Identify which cell holds the provided text, then report its [X, Y] central coordinate. 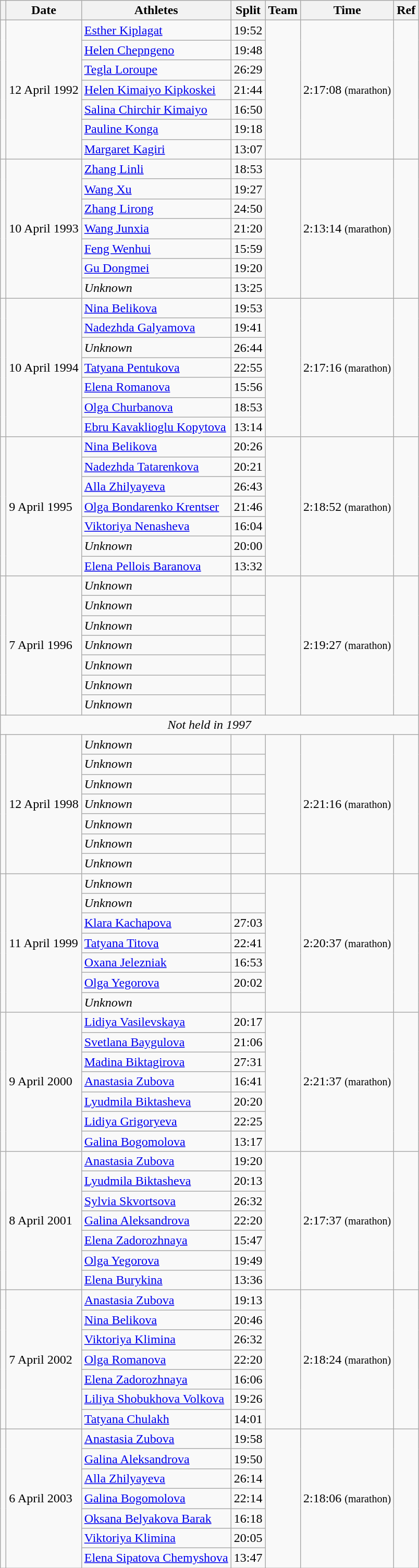
13:47 [248, 1558]
Nadezhda Tatarenkova [156, 467]
2:17:08 (marathon) [347, 90]
Lidiya Vasilevskaya [156, 1022]
8 April 2001 [44, 1220]
2:19:27 (marathon) [347, 645]
9 April 2000 [44, 1082]
Wang Junxia [156, 228]
Madina Biktagirova [156, 1062]
Oxana Jelezniak [156, 963]
Viktoriya Nenasheva [156, 526]
16:53 [248, 963]
12 April 1998 [44, 804]
16:04 [248, 526]
20:02 [248, 983]
Margaret Kagiri [156, 149]
21:06 [248, 1042]
2:21:37 (marathon) [347, 1082]
16:06 [248, 1379]
20:21 [248, 467]
Elena Pellois Baranova [156, 566]
21:20 [248, 228]
21:46 [248, 506]
Olga Romanova [156, 1359]
2:17:16 (marathon) [347, 367]
2:18:24 (marathon) [347, 1359]
26:14 [248, 1478]
26:29 [248, 70]
Feng Wenhui [156, 249]
Tegla Loroupe [156, 70]
20:46 [248, 1320]
26:44 [248, 348]
20:13 [248, 1181]
Gu Dongmei [156, 268]
Tatyana Titova [156, 943]
Pauline Konga [156, 129]
19:48 [248, 50]
2:21:16 (marathon) [347, 804]
Esther Kiplagat [156, 30]
Zhang Lirong [156, 209]
19:58 [248, 1439]
27:31 [248, 1062]
13:36 [248, 1280]
19:18 [248, 129]
10 April 1993 [44, 228]
Helen Kimaiyo Kipkoskei [156, 90]
20:20 [248, 1101]
Time [347, 10]
Athletes [156, 10]
Olga Churbanova [156, 407]
2:17:37 (marathon) [347, 1220]
6 April 2003 [44, 1498]
12 April 1992 [44, 90]
22:25 [248, 1121]
13:32 [248, 566]
20:05 [248, 1538]
13:14 [248, 427]
19:50 [248, 1459]
2:20:37 (marathon) [347, 943]
21:44 [248, 90]
2:18:52 (marathon) [347, 506]
13:17 [248, 1141]
9 April 1995 [44, 506]
Liliya Shobukhova Volkova [156, 1399]
22:41 [248, 943]
Elena Romanova [156, 387]
Not held in 1997 [210, 725]
2:13:14 (marathon) [347, 228]
14:01 [248, 1419]
Nadezhda Galyamova [156, 328]
20:17 [248, 1022]
Sylvia Skvortsova [156, 1200]
2:18:06 (marathon) [347, 1498]
7 April 1996 [44, 645]
10 April 1994 [44, 367]
19:49 [248, 1260]
Tatyana Chulakh [156, 1419]
13:07 [248, 149]
Oksana Belyakova Barak [156, 1518]
16:50 [248, 109]
Klara Kachapova [156, 923]
Salina Chirchir Kimaiyo [156, 109]
19:41 [248, 328]
Svetlana Baygulova [156, 1042]
22:55 [248, 367]
Date [44, 10]
16:18 [248, 1518]
Wang Xu [156, 189]
13:25 [248, 288]
20:26 [248, 447]
15:56 [248, 387]
Lidiya Grigoryeva [156, 1121]
Tatyana Pentukova [156, 367]
19:26 [248, 1399]
24:50 [248, 209]
16:41 [248, 1082]
11 April 1999 [44, 943]
20:00 [248, 546]
Olga Bondarenko Krentser [156, 506]
Helen Chepngeno [156, 50]
Zhang Linli [156, 169]
Ref [406, 10]
7 April 2002 [44, 1359]
19:27 [248, 189]
22:14 [248, 1498]
15:59 [248, 249]
Team [283, 10]
19:13 [248, 1300]
26:43 [248, 486]
19:53 [248, 308]
Split [248, 10]
27:03 [248, 923]
15:47 [248, 1241]
Ebru Kavaklioglu Kopytova [156, 427]
19:52 [248, 30]
Elena Sipatova Chemyshova [156, 1558]
Elena Burykina [156, 1280]
